Output the [x, y] coordinate of the center of the cell containing the given text.  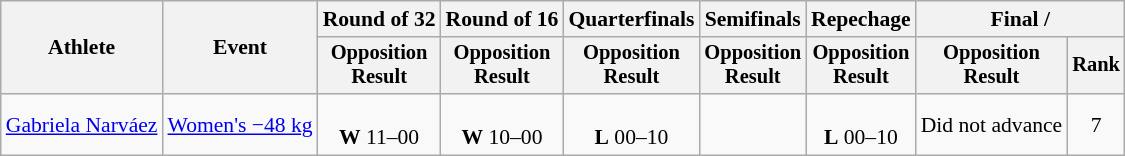
W 10–00 [502, 124]
7 [1096, 124]
Quarterfinals [631, 19]
Final / [1020, 19]
Did not advance [992, 124]
Repechage [861, 19]
Rank [1096, 66]
Gabriela Narváez [82, 124]
Semifinals [752, 19]
Round of 32 [380, 19]
Round of 16 [502, 19]
Event [240, 48]
Women's −48 kg [240, 124]
W 11–00 [380, 124]
Athlete [82, 48]
